Locate the cell with the specified text and output its [x, y] center coordinate. 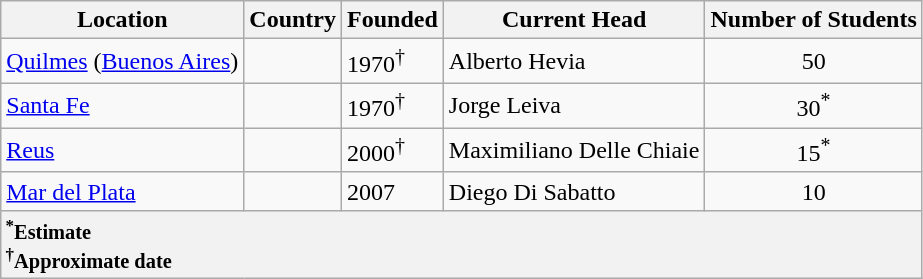
2000† [393, 150]
Number of Students [814, 20]
15* [814, 150]
Reus [122, 150]
Alberto Hevia [574, 62]
Current Head [574, 20]
2007 [393, 191]
Maximiliano Delle Chiaie [574, 150]
Diego Di Sabatto [574, 191]
Jorge Leiva [574, 106]
*Estimate†Approximate date [462, 245]
30* [814, 106]
10 [814, 191]
Country [293, 20]
50 [814, 62]
Founded [393, 20]
Location [122, 20]
Santa Fe [122, 106]
Quilmes (Buenos Aires) [122, 62]
Mar del Plata [122, 191]
